For the text-containing cell, return its midpoint in [X, Y] coordinate format. 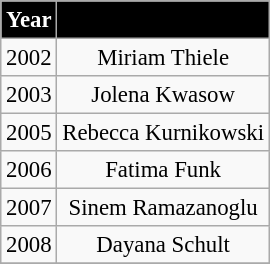
Sinem Ramazanoglu [163, 208]
Year [29, 20]
2008 [29, 245]
2002 [29, 58]
Miriam Thiele [163, 58]
2006 [29, 170]
Fatima Funk [163, 170]
Dayana Schult [163, 245]
Rebecca Kurnikowski [163, 133]
Jolena Kwasow [163, 95]
2007 [29, 208]
2005 [29, 133]
2003 [29, 95]
